For the text-containing cell, return its midpoint in [x, y] coordinate format. 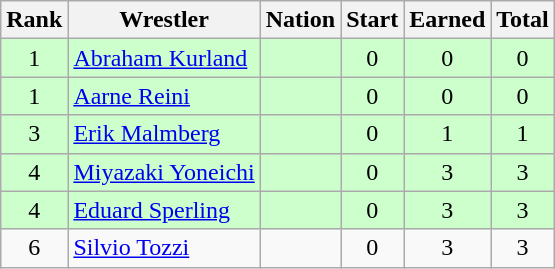
Aarne Reini [164, 96]
Wrestler [164, 20]
Silvio Tozzi [164, 248]
Eduard Sperling [164, 210]
Total [523, 20]
Abraham Kurland [164, 58]
Erik Malmberg [164, 134]
Start [372, 20]
6 [34, 248]
Miyazaki Yoneichi [164, 172]
Earned [448, 20]
Nation [300, 20]
Rank [34, 20]
